Return (X, Y) of the center of cell containing provided text 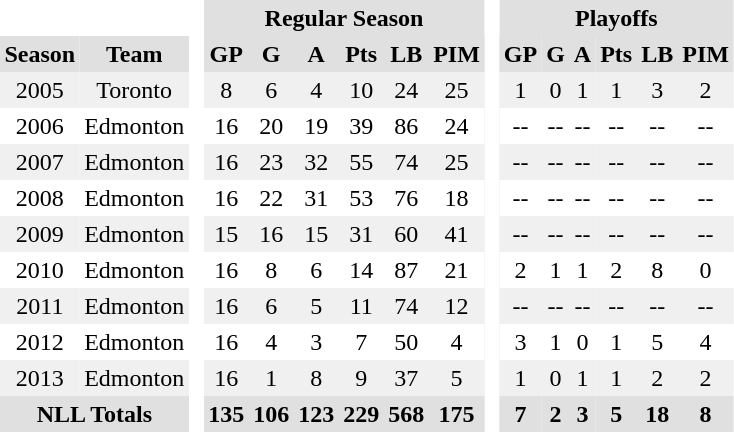
175 (457, 414)
23 (272, 162)
53 (362, 198)
Toronto (134, 90)
60 (406, 234)
135 (226, 414)
10 (362, 90)
86 (406, 126)
37 (406, 378)
123 (316, 414)
55 (362, 162)
229 (362, 414)
76 (406, 198)
12 (457, 306)
2008 (40, 198)
39 (362, 126)
Regular Season (344, 18)
568 (406, 414)
Team (134, 54)
21 (457, 270)
Season (40, 54)
2005 (40, 90)
22 (272, 198)
NLL Totals (94, 414)
2012 (40, 342)
41 (457, 234)
32 (316, 162)
9 (362, 378)
2011 (40, 306)
2007 (40, 162)
14 (362, 270)
2006 (40, 126)
87 (406, 270)
20 (272, 126)
2010 (40, 270)
11 (362, 306)
106 (272, 414)
Playoffs (616, 18)
19 (316, 126)
2009 (40, 234)
2013 (40, 378)
50 (406, 342)
